Identify which cell holds the provided text, then report its [x, y] central coordinate. 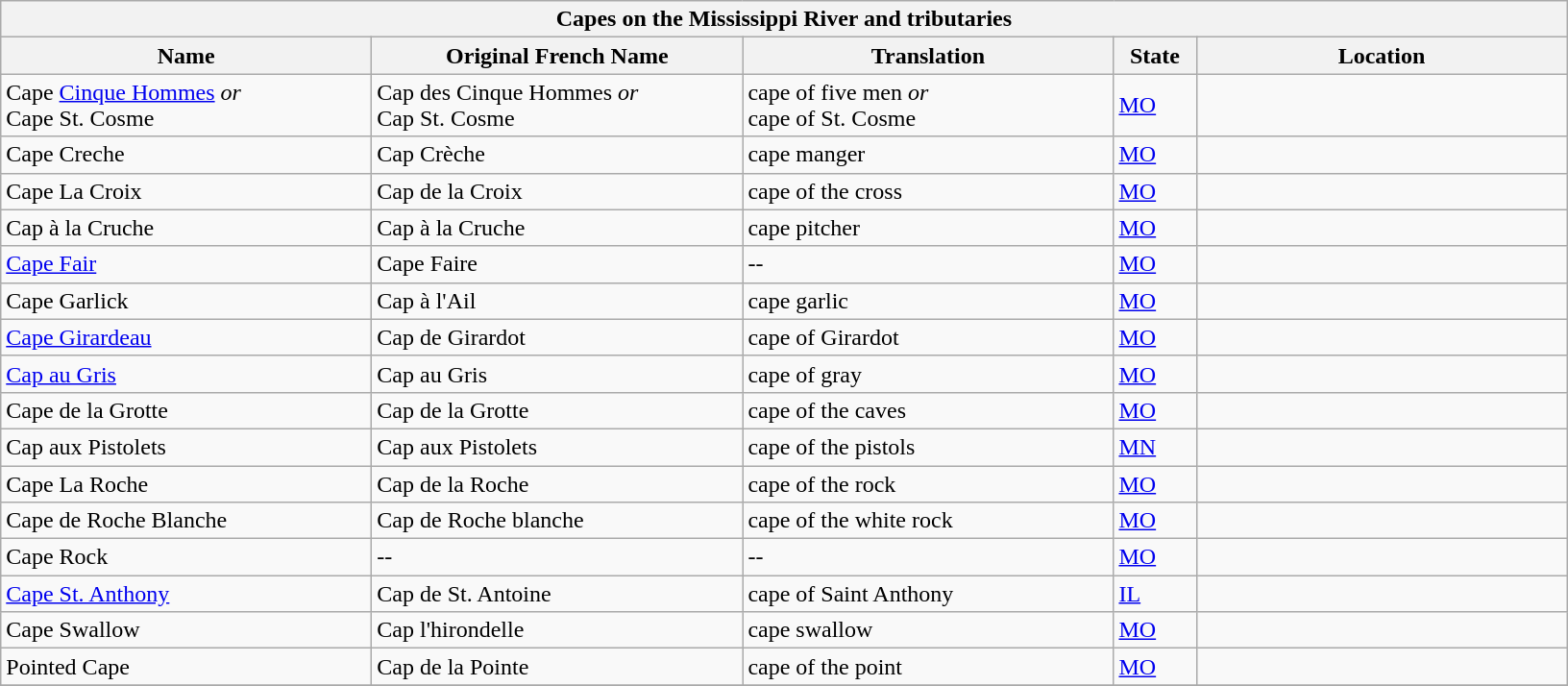
Cap l'hirondelle [557, 630]
Cape de Roche Blanche [186, 521]
cape pitcher [928, 228]
Cap de la Roche [557, 483]
cape of the point [928, 667]
Cape La Croix [186, 191]
cape of the cross [928, 191]
Cap de la Croix [557, 191]
Cap de la Pointe [557, 667]
Cape St. Anthony [186, 594]
Translation [928, 56]
Cape de la Grotte [186, 410]
Cape Girardeau [186, 337]
cape of five men orcape of St. Cosme [928, 106]
Cape Cinque Hommes orCape St. Cosme [186, 106]
Name [186, 56]
Location [1382, 56]
Cap à l'Ail [557, 301]
Cape Rock [186, 557]
Cap de la Grotte [557, 410]
Cape Creche [186, 155]
cape of the white rock [928, 521]
Cape Fair [186, 264]
Cape Faire [557, 264]
Cape Garlick [186, 301]
Original French Name [557, 56]
Capes on the Mississippi River and tributaries [784, 19]
Pointed Cape [186, 667]
cape of the caves [928, 410]
Cape Swallow [186, 630]
cape of the pistols [928, 447]
Cap de Girardot [557, 337]
MN [1155, 447]
State [1155, 56]
IL [1155, 594]
cape of the rock [928, 483]
Cap de Roche blanche [557, 521]
cape of gray [928, 374]
Cap de St. Antoine [557, 594]
Cape La Roche [186, 483]
Cap Crèche [557, 155]
cape garlic [928, 301]
cape swallow [928, 630]
cape of Saint Anthony [928, 594]
cape manger [928, 155]
cape of Girardot [928, 337]
Cap des Cinque Hommes orCap St. Cosme [557, 106]
